Return [x, y] of the center of cell containing provided text 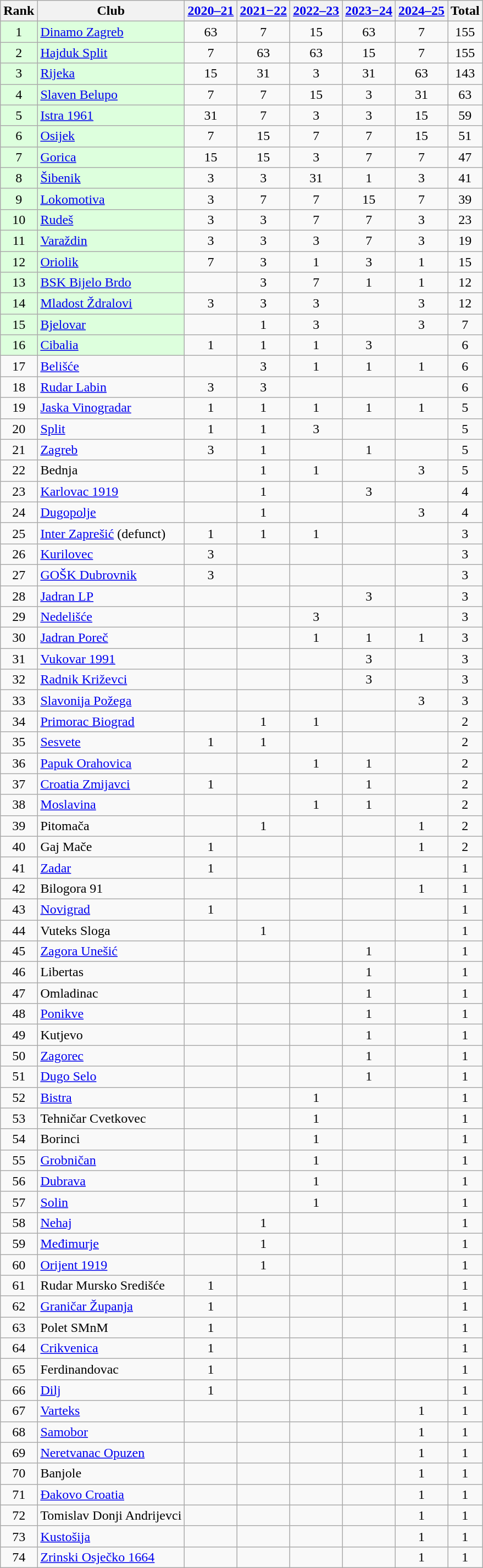
27 [19, 575]
14 [19, 304]
74 [19, 1557]
46 [19, 972]
Nedelišće [111, 617]
13 [19, 283]
Zagora Unešić [111, 951]
Međimurje [111, 1244]
Bjelovar [111, 324]
Croatia Zmijavci [111, 784]
Đakovo Croatia [111, 1494]
Papuk Orahovica [111, 763]
66 [19, 1390]
20 [19, 429]
Zadar [111, 867]
38 [19, 805]
21 [19, 450]
Club [111, 11]
17 [19, 366]
Jadran LP [111, 596]
Zagreb [111, 450]
2023−24 [369, 11]
18 [19, 387]
Total [465, 11]
Samobor [111, 1432]
Dilj [111, 1390]
10 [19, 220]
Libertas [111, 972]
Banjole [111, 1474]
64 [19, 1348]
2022–23 [317, 11]
45 [19, 951]
34 [19, 721]
40 [19, 847]
Grobničan [111, 1160]
Slaven Belupo [111, 94]
9 [19, 199]
22 [19, 471]
Gorica [111, 157]
Šibenik [111, 178]
61 [19, 1286]
33 [19, 701]
Jadran Poreč [111, 638]
60 [19, 1264]
8 [19, 178]
Kustošija [111, 1536]
Sesvete [111, 742]
Tehničar Cvetkovec [111, 1118]
Rudar Labin [111, 387]
Dubrava [111, 1181]
73 [19, 1536]
Osijek [111, 136]
Omladinac [111, 993]
Pitomača [111, 826]
16 [19, 345]
Hajduk Split [111, 53]
72 [19, 1515]
37 [19, 784]
Bistra [111, 1097]
GOŠK Dubrovnik [111, 575]
Vuteks Sloga [111, 931]
56 [19, 1181]
Inter Zaprešić (defunct) [111, 533]
69 [19, 1453]
Crikvenica [111, 1348]
11 [19, 240]
Zrinski Osječko 1664 [111, 1557]
49 [19, 1035]
2024–25 [422, 11]
36 [19, 763]
2021−22 [264, 11]
Rank [19, 11]
Karlovac 1919 [111, 491]
Varaždin [111, 240]
44 [19, 931]
Cibalia [111, 345]
Dinamo Zagreb [111, 32]
Istra 1961 [111, 115]
Moslavina [111, 805]
26 [19, 554]
Nehaj [111, 1223]
Split [111, 429]
Bednja [111, 471]
Belišće [111, 366]
Neretvanac Opuzen [111, 1453]
50 [19, 1056]
35 [19, 742]
2020–21 [211, 11]
68 [19, 1432]
Novigrad [111, 909]
Gaj Mače [111, 847]
Rudar Mursko Središće [111, 1286]
30 [19, 638]
58 [19, 1223]
70 [19, 1474]
Jaska Vinogradar [111, 408]
Mladost Ždralovi [111, 304]
Solin [111, 1202]
143 [465, 74]
Lokomotiva [111, 199]
67 [19, 1411]
54 [19, 1139]
Zagorec [111, 1056]
24 [19, 512]
53 [19, 1118]
29 [19, 617]
Kurilovec [111, 554]
Vukovar 1991 [111, 659]
Graničar Županja [111, 1307]
Orijent 1919 [111, 1264]
55 [19, 1160]
Rudeš [111, 220]
52 [19, 1097]
Dugopolje [111, 512]
71 [19, 1494]
Varteks [111, 1411]
Primorac Biograd [111, 721]
Borinci [111, 1139]
25 [19, 533]
Bilogora 91 [111, 888]
32 [19, 680]
57 [19, 1202]
65 [19, 1369]
62 [19, 1307]
Polet SMnM [111, 1328]
Slavonija Požega [111, 701]
42 [19, 888]
Rijeka [111, 74]
43 [19, 909]
Dugo Selo [111, 1077]
Oriolik [111, 262]
28 [19, 596]
Kutjevo [111, 1035]
Ponikve [111, 1014]
Tomislav Donji Andrijevci [111, 1515]
BSK Bijelo Brdo [111, 283]
Ferdinandovac [111, 1369]
48 [19, 1014]
Radnik Križevci [111, 680]
